Return (X, Y) of the center of cell containing provided text 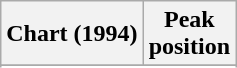
Chart (1994) (72, 34)
Peakposition (189, 34)
